From the cell containing the given text, extract its center point as [x, y] coordinate. 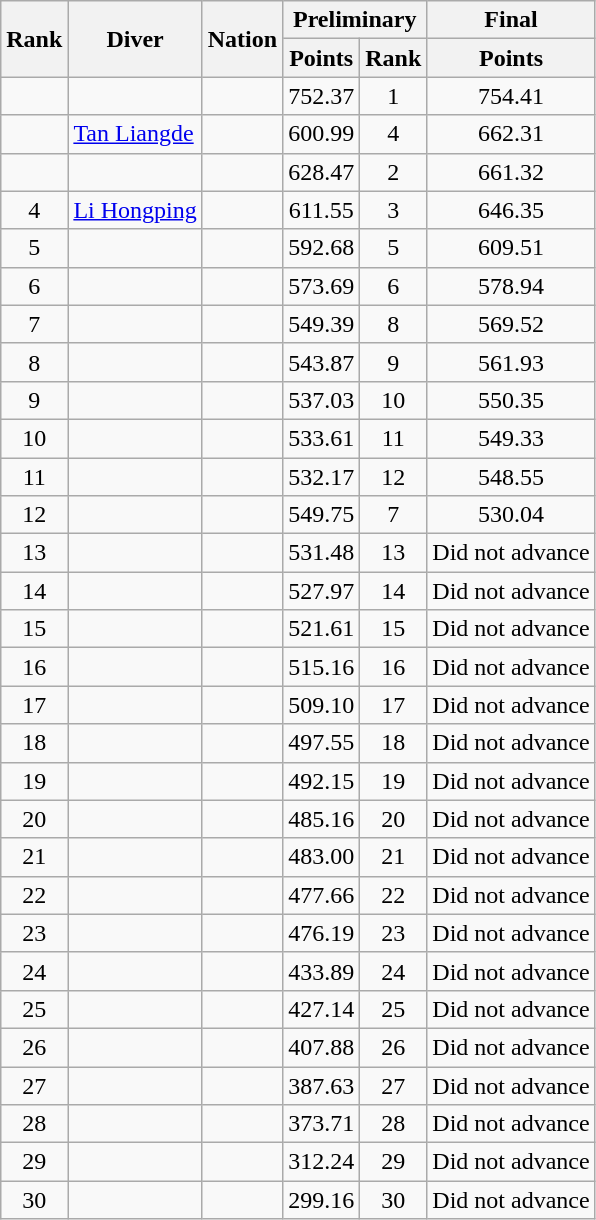
Diver [135, 39]
Nation [242, 39]
Preliminary [355, 20]
543.87 [322, 362]
433.89 [322, 971]
387.63 [322, 1085]
754.41 [511, 96]
515.16 [322, 667]
662.31 [511, 134]
427.14 [322, 1009]
628.47 [322, 172]
527.97 [322, 591]
521.61 [322, 629]
2 [394, 172]
561.93 [511, 362]
1 [394, 96]
299.16 [322, 1200]
Li Hongping [135, 210]
Final [511, 20]
752.37 [322, 96]
578.94 [511, 286]
407.88 [322, 1047]
483.00 [322, 857]
573.69 [322, 286]
549.33 [511, 438]
Tan Liangde [135, 134]
661.32 [511, 172]
550.35 [511, 400]
531.48 [322, 553]
492.15 [322, 781]
646.35 [511, 210]
569.52 [511, 324]
548.55 [511, 477]
592.68 [322, 248]
532.17 [322, 477]
485.16 [322, 819]
476.19 [322, 933]
497.55 [322, 743]
3 [394, 210]
509.10 [322, 705]
477.66 [322, 895]
549.75 [322, 515]
611.55 [322, 210]
373.71 [322, 1124]
600.99 [322, 134]
530.04 [511, 515]
312.24 [322, 1162]
609.51 [511, 248]
533.61 [322, 438]
537.03 [322, 400]
549.39 [322, 324]
